Return the (X, Y) coordinate for the center point of the cell that contains the specified text.  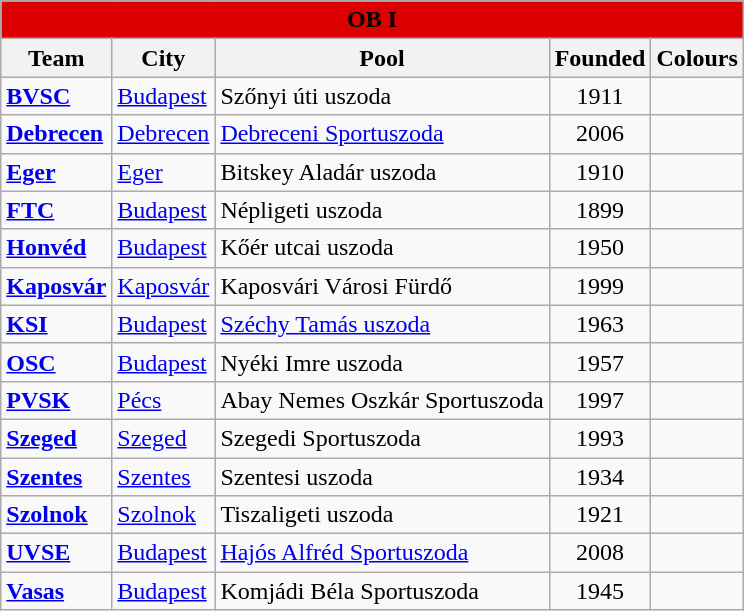
Kőér utcai uszoda (382, 248)
Team (56, 58)
1921 (600, 515)
1997 (600, 400)
OSC (56, 362)
Szőnyi úti uszoda (382, 96)
City (164, 58)
Bitskey Aladár uszoda (382, 172)
1950 (600, 248)
Szegedi Sportuszoda (382, 438)
1911 (600, 96)
1910 (600, 172)
1993 (600, 438)
PVSK (56, 400)
Komjádi Béla Sportuszoda (382, 591)
1945 (600, 591)
1963 (600, 324)
Vasas (56, 591)
Debreceni Sportuszoda (382, 134)
Honvéd (56, 248)
Tiszaligeti uszoda (382, 515)
1957 (600, 362)
Hajós Alfréd Sportuszoda (382, 553)
Pécs (164, 400)
1999 (600, 286)
Colours (697, 58)
2008 (600, 553)
Széchy Tamás uszoda (382, 324)
Kaposvári Városi Fürdő (382, 286)
Founded (600, 58)
Népligeti uszoda (382, 210)
OB I (372, 20)
Abay Nemes Oszkár Sportuszoda (382, 400)
Pool (382, 58)
KSI (56, 324)
BVSC (56, 96)
UVSE (56, 553)
FTC (56, 210)
2006 (600, 134)
Nyéki Imre uszoda (382, 362)
1899 (600, 210)
1934 (600, 477)
Szentesi uszoda (382, 477)
